Scan for the cell matching the given text and deliver its [x, y] coordinate at center. 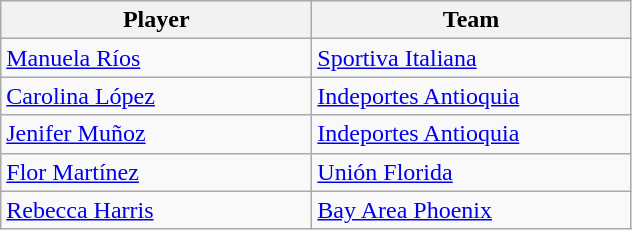
Bay Area Phoenix [472, 210]
Unión Florida [472, 172]
Manuela Ríos [156, 58]
Carolina López [156, 96]
Sportiva Italiana [472, 58]
Jenifer Muñoz [156, 134]
Rebecca Harris [156, 210]
Flor Martínez [156, 172]
Team [472, 20]
Player [156, 20]
